Provide the [X, Y] coordinate of the cell's center where the given text is located.  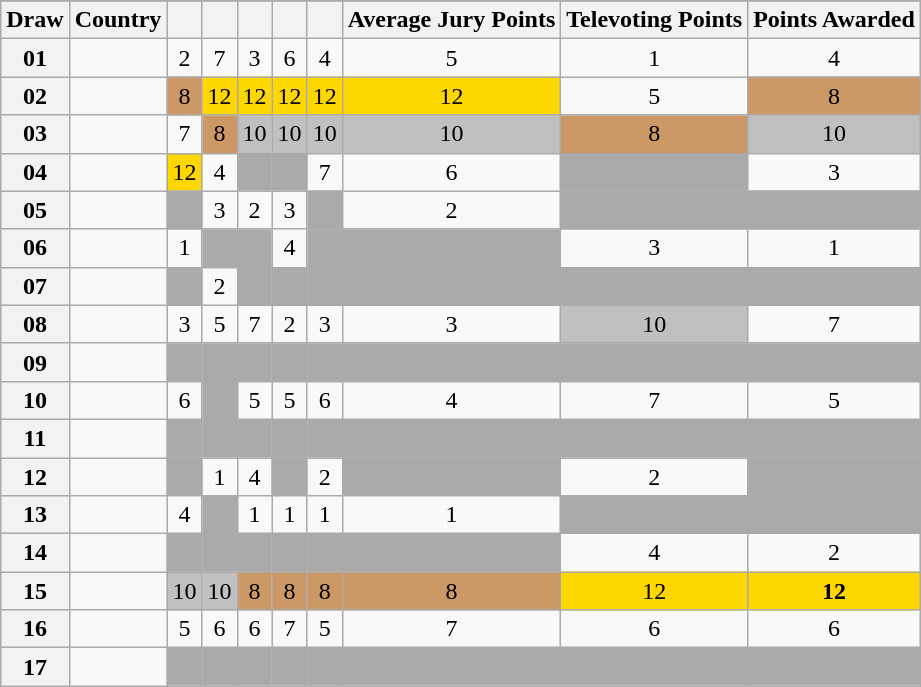
02 [35, 96]
Televoting Points [654, 20]
03 [35, 134]
Country [118, 20]
17 [35, 667]
06 [35, 248]
Points Awarded [834, 20]
05 [35, 210]
01 [35, 58]
11 [35, 438]
13 [35, 515]
04 [35, 172]
15 [35, 591]
08 [35, 324]
Draw [35, 20]
07 [35, 286]
14 [35, 553]
Average Jury Points [452, 20]
09 [35, 362]
16 [35, 629]
